For the text-containing cell, return its midpoint in [X, Y] coordinate format. 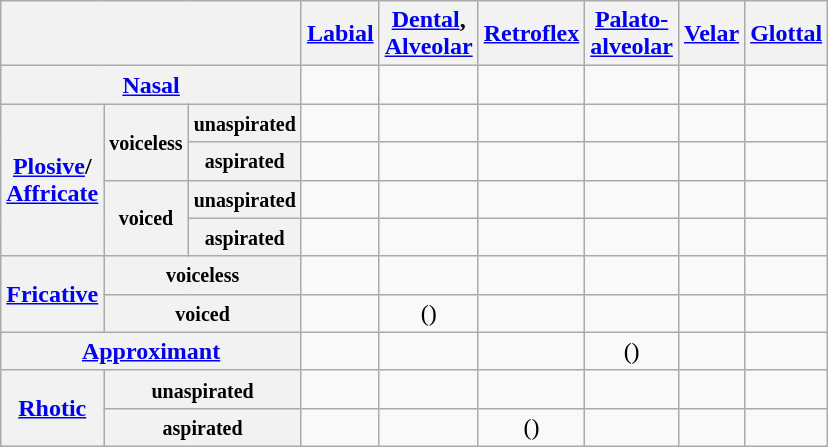
Palato-alveolar [632, 34]
Approximant [152, 351]
Velar [711, 34]
Nasal [152, 85]
Glottal [786, 34]
Rhotic [52, 408]
Dental,Alveolar [428, 34]
Plosive/Affricate [52, 180]
Retroflex [532, 34]
Labial [340, 34]
Fricative [52, 294]
